Extract the (X, Y) coordinate from the center of the cell holding the provided text.  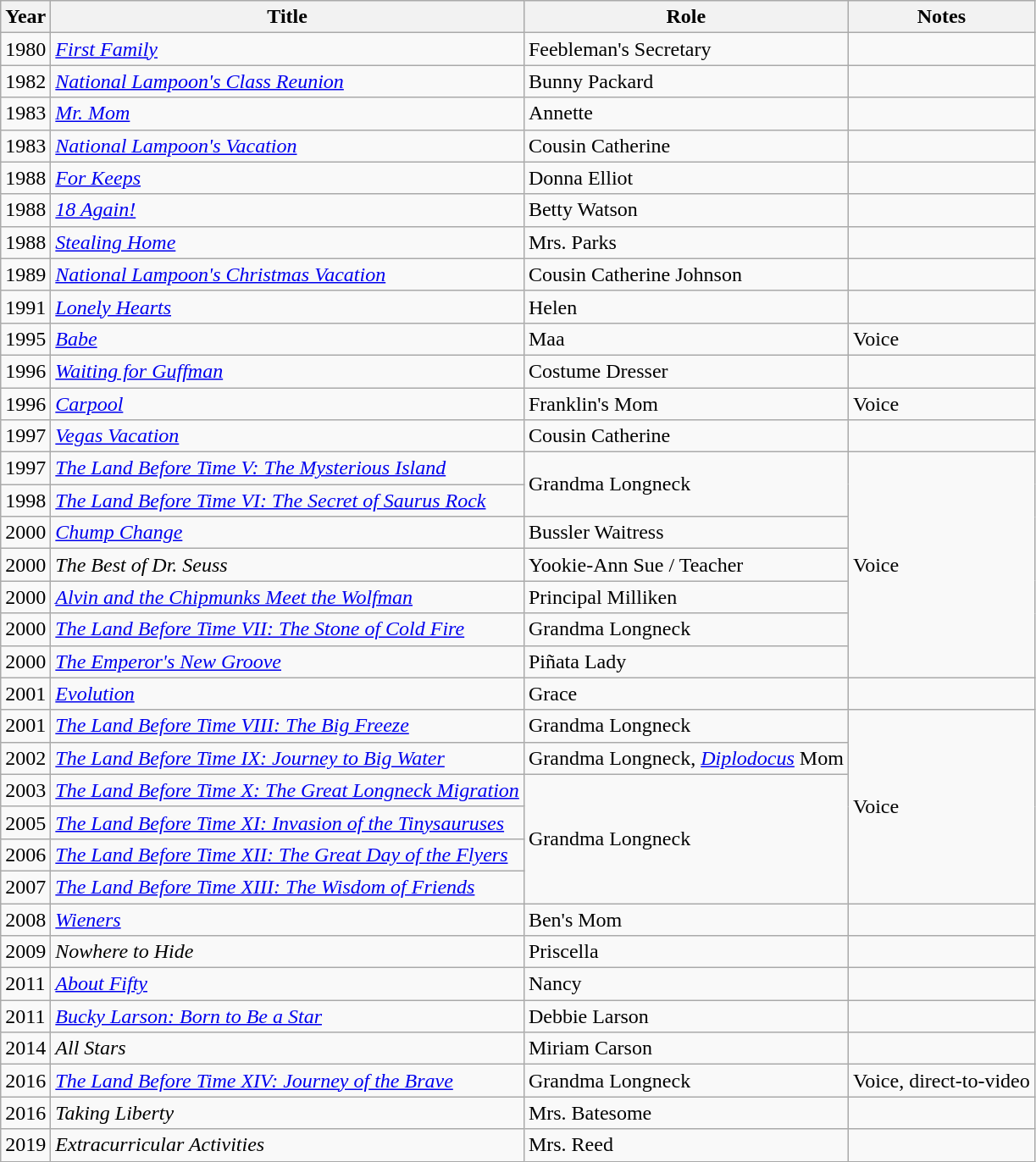
The Land Before Time XIII: The Wisdom of Friends (288, 887)
Mrs. Parks (686, 242)
Grace (686, 694)
Miriam Carson (686, 1049)
2014 (25, 1049)
Helen (686, 307)
Donna Elliot (686, 178)
The Land Before Time V: The Mysterious Island (288, 468)
The Emperor's New Groove (288, 661)
The Land Before Time XIV: Journey of the Brave (288, 1081)
2002 (25, 758)
Ben's Mom (686, 919)
The Land Before Time XII: The Great Day of the Flyers (288, 855)
2006 (25, 855)
Grandma Longneck, Diplodocus Mom (686, 758)
Bunny Packard (686, 81)
2008 (25, 919)
Notes (941, 17)
Stealing Home (288, 242)
First Family (288, 49)
The Land Before Time VII: The Stone of Cold Fire (288, 629)
1989 (25, 274)
Franklin's Mom (686, 404)
Mrs. Batesome (686, 1113)
Piñata Lady (686, 661)
2019 (25, 1145)
Evolution (288, 694)
Chump Change (288, 533)
The Land Before Time X: The Great Longneck Migration (288, 790)
2009 (25, 952)
1991 (25, 307)
Maa (686, 339)
All Stars (288, 1049)
Principal Milliken (686, 597)
Babe (288, 339)
Priscella (686, 952)
Lonely Hearts (288, 307)
Nowhere to Hide (288, 952)
The Best of Dr. Seuss (288, 565)
Wieners (288, 919)
1995 (25, 339)
The Land Before Time IX: Journey to Big Water (288, 758)
Voice, direct-to-video (941, 1081)
Yookie-Ann Sue / Teacher (686, 565)
The Land Before Time VI: The Secret of Saurus Rock (288, 501)
2005 (25, 822)
Costume Dresser (686, 371)
Mrs. Reed (686, 1145)
Vegas Vacation (288, 436)
Betty Watson (686, 210)
1982 (25, 81)
Bucky Larson: Born to Be a Star (288, 1016)
Alvin and the Chipmunks Meet the Wolfman (288, 597)
1998 (25, 501)
The Land Before Time VIII: The Big Freeze (288, 726)
2007 (25, 887)
1980 (25, 49)
Bussler Waitress (686, 533)
Debbie Larson (686, 1016)
2003 (25, 790)
About Fifty (288, 984)
Extracurricular Activities (288, 1145)
Nancy (686, 984)
Waiting for Guffman (288, 371)
Carpool (288, 404)
National Lampoon's Christmas Vacation (288, 274)
Role (686, 17)
For Keeps (288, 178)
Year (25, 17)
The Land Before Time XI: Invasion of the Tinysauruses (288, 822)
Title (288, 17)
National Lampoon's Class Reunion (288, 81)
National Lampoon's Vacation (288, 146)
Feebleman's Secretary (686, 49)
Mr. Mom (288, 113)
18 Again! (288, 210)
Cousin Catherine Johnson (686, 274)
Annette (686, 113)
Taking Liberty (288, 1113)
